Scan for the cell matching the given text and deliver its (x, y) coordinate at center. 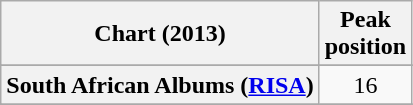
South African Albums (RISA) (160, 85)
16 (365, 85)
Chart (2013) (160, 34)
Peakposition (365, 34)
